Locate the cell with the specified text and output its [X, Y] center coordinate. 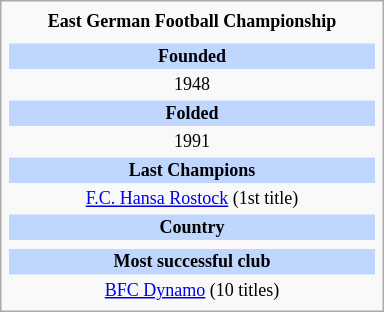
Founded [192, 57]
1991 [192, 142]
BFC Dynamo (10 titles) [192, 291]
1948 [192, 85]
Last Champions [192, 171]
Most successful club [192, 262]
Country [192, 228]
Folded [192, 114]
F.C. Hansa Rostock (1st title) [192, 199]
East German Football Championship [192, 22]
